Search for the cell housing the specified text and yield its (X, Y) center coordinate. 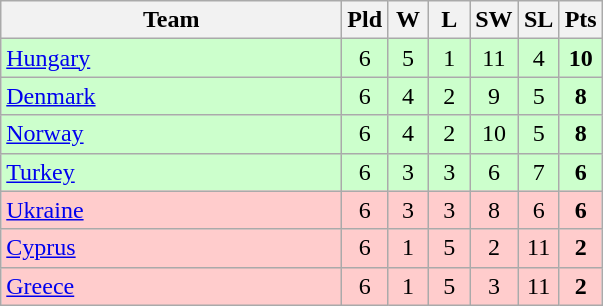
W (408, 20)
L (450, 20)
Turkey (172, 172)
Hungary (172, 58)
Norway (172, 134)
Pld (365, 20)
7 (538, 172)
Team (172, 20)
Greece (172, 286)
Denmark (172, 96)
SW (494, 20)
9 (494, 96)
SL (538, 20)
Cyprus (172, 248)
Ukraine (172, 210)
Pts (580, 20)
